Output the [x, y] coordinate of the center of the cell containing the given text.  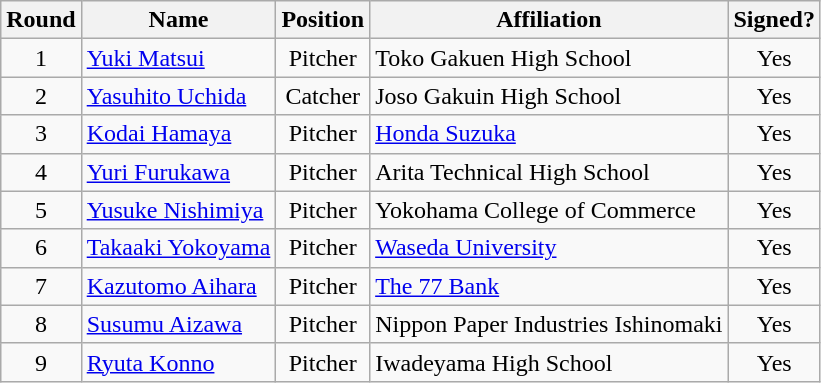
Round [41, 20]
Iwadeyama High School [549, 362]
Name [178, 20]
Susumu Aizawa [178, 324]
6 [41, 248]
Affiliation [549, 20]
1 [41, 58]
Yokohama College of Commerce [549, 210]
Nippon Paper Industries Ishinomaki [549, 324]
Kazutomo Aihara [178, 286]
Catcher [323, 96]
7 [41, 286]
4 [41, 172]
Waseda University [549, 248]
Joso Gakuin High School [549, 96]
Takaaki Yokoyama [178, 248]
Yuri Furukawa [178, 172]
Honda Suzuka [549, 134]
Arita Technical High School [549, 172]
Kodai Hamaya [178, 134]
Yuki Matsui [178, 58]
3 [41, 134]
Position [323, 20]
2 [41, 96]
9 [41, 362]
Signed? [774, 20]
Ryuta Konno [178, 362]
5 [41, 210]
Yusuke Nishimiya [178, 210]
Yasuhito Uchida [178, 96]
8 [41, 324]
The 77 Bank [549, 286]
Toko Gakuen High School [549, 58]
